Find where the given text appears and provide that cell's center as (X, Y) coordinate. 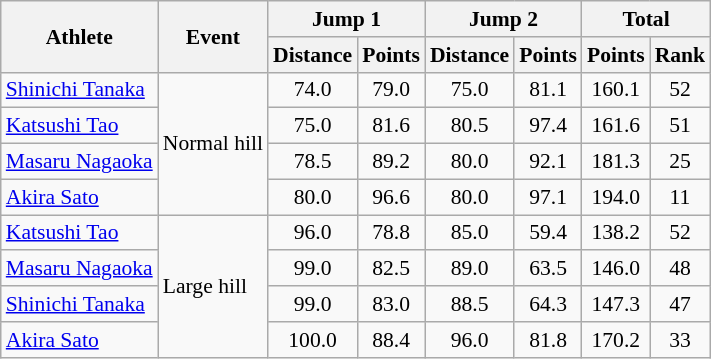
78.8 (391, 233)
Total (646, 19)
59.4 (548, 233)
78.5 (312, 162)
89.2 (391, 162)
Event (213, 36)
194.0 (616, 197)
Normal hill (213, 143)
170.2 (616, 340)
97.1 (548, 197)
51 (680, 126)
89.0 (470, 269)
25 (680, 162)
88.5 (470, 304)
92.1 (548, 162)
100.0 (312, 340)
Athlete (80, 36)
97.4 (548, 126)
161.6 (616, 126)
147.3 (616, 304)
Large hill (213, 286)
81.1 (548, 90)
Jump 1 (346, 19)
83.0 (391, 304)
160.1 (616, 90)
48 (680, 269)
80.5 (470, 126)
88.4 (391, 340)
85.0 (470, 233)
64.3 (548, 304)
181.3 (616, 162)
11 (680, 197)
47 (680, 304)
74.0 (312, 90)
146.0 (616, 269)
Rank (680, 55)
96.6 (391, 197)
82.5 (391, 269)
63.5 (548, 269)
33 (680, 340)
138.2 (616, 233)
79.0 (391, 90)
81.6 (391, 126)
81.8 (548, 340)
Jump 2 (504, 19)
